Extract the [x, y] coordinate from the center of the cell holding the provided text.  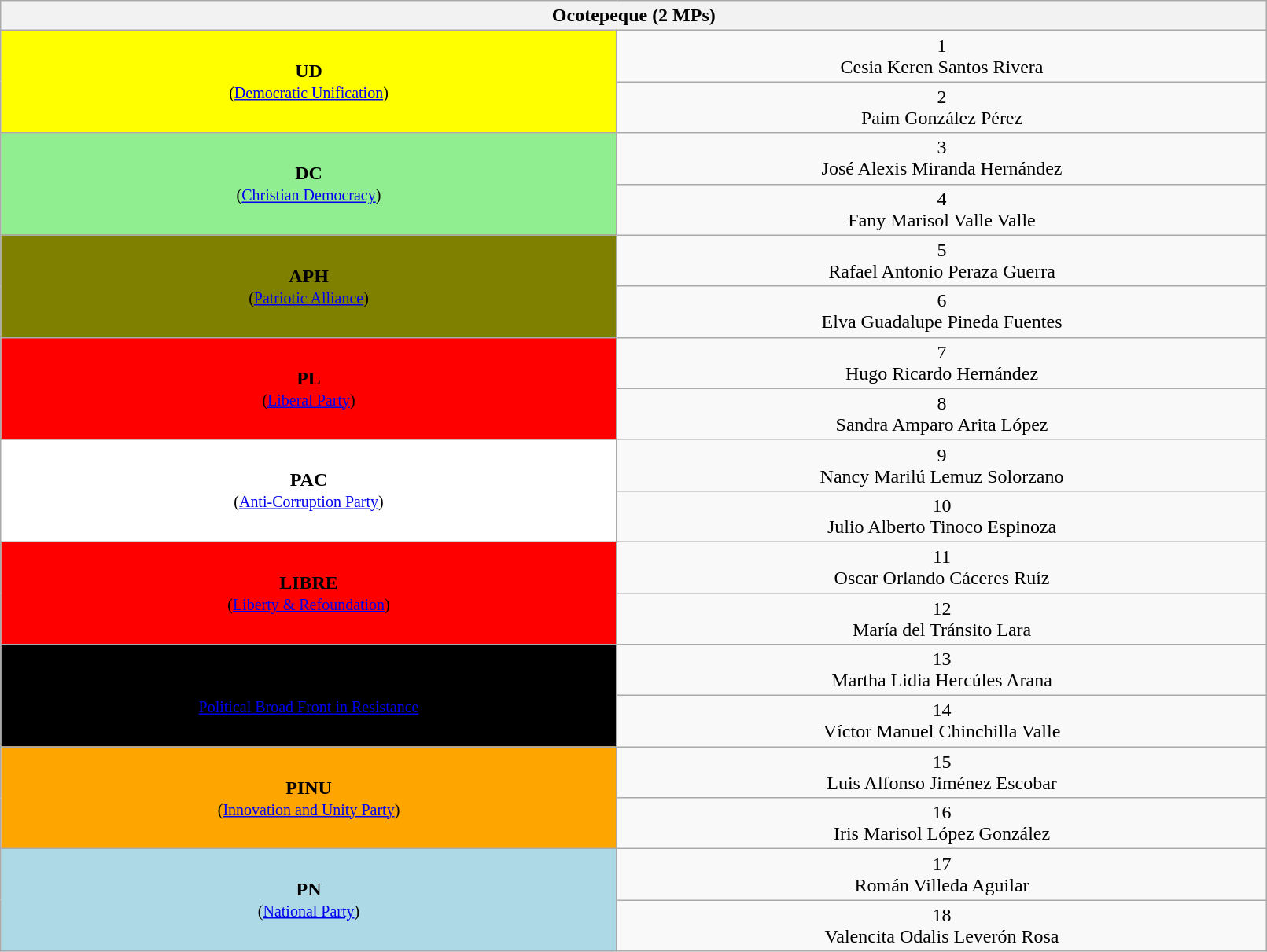
4Fany Marisol Valle Valle [942, 209]
3José Alexis Miranda Hernández [942, 159]
PAC(Anti-Corruption Party) [309, 491]
APH(Patriotic Alliance) [309, 286]
13Martha Lidia Hercúles Arana [942, 670]
Ocotepeque (2 MPs) [634, 16]
7Hugo Ricardo Hernández [942, 363]
2Paim González Pérez [942, 107]
UD(Democratic Unification) [309, 82]
1Cesia Keren Santos Rivera [942, 57]
16Iris Marisol López González [942, 824]
11Oscar Orlando Cáceres Ruíz [942, 568]
17Román Villeda Aguilar [942, 874]
DC(Christian Democracy) [309, 184]
5Rafael Antonio Peraza Guerra [942, 261]
15Luis Alfonso Jiménez Escobar [942, 772]
18Valencita Odalis Leverón Rosa [942, 926]
LIBRE(Liberty & Refoundation) [309, 593]
14Víctor Manuel Chinchilla Valle [942, 722]
12María del Tránsito Lara [942, 618]
PL(Liberal Party) [309, 388]
9Nancy Marilú Lemuz Solorzano [942, 465]
8Sandra Amparo Arita López [942, 414]
PN(National Party) [309, 900]
FAPER(Political Broad Front in Resistance) [309, 696]
10Julio Alberto Tinoco Espinoza [942, 516]
6Elva Guadalupe Pineda Fuentes [942, 311]
PINU(Innovation and Unity Party) [309, 798]
